Capture the cell that displays the provided text and extract its (X, Y) central coordinate. 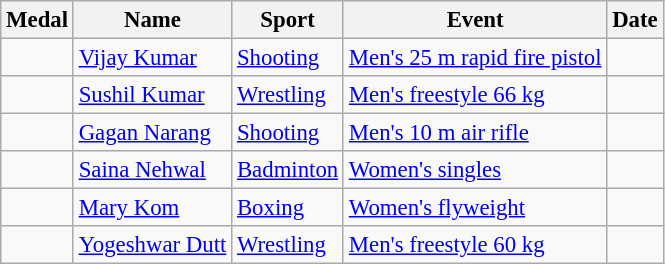
Men's freestyle 60 kg (474, 245)
Sport (288, 20)
Medal (38, 20)
Mary Kom (152, 208)
Date (635, 20)
Sushil Kumar (152, 95)
Event (474, 20)
Badminton (288, 170)
Women's flyweight (474, 208)
Men's 10 m air rifle (474, 133)
Vijay Kumar (152, 58)
Men's 25 m rapid fire pistol (474, 58)
Saina Nehwal (152, 170)
Name (152, 20)
Men's freestyle 66 kg (474, 95)
Boxing (288, 208)
Women's singles (474, 170)
Yogeshwar Dutt (152, 245)
Gagan Narang (152, 133)
